Capture the cell that displays the provided text and extract its [x, y] central coordinate. 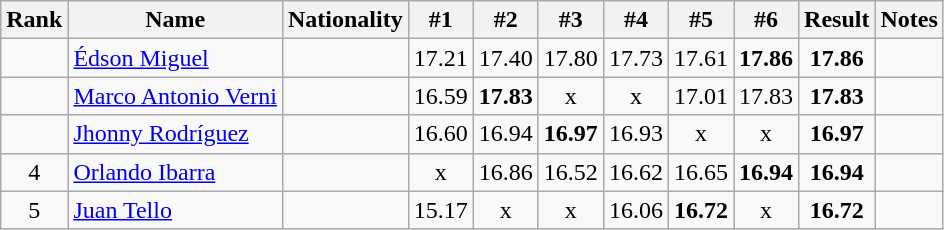
Juan Tello [176, 210]
Rank [34, 20]
Name [176, 20]
Nationality [345, 20]
Édson Miguel [176, 58]
15.17 [440, 210]
17.80 [570, 58]
Result [837, 20]
17.61 [700, 58]
Marco Antonio Verni [176, 96]
Notes [909, 20]
16.86 [506, 172]
Orlando Ibarra [176, 172]
16.52 [570, 172]
17.73 [636, 58]
16.06 [636, 210]
16.93 [636, 134]
16.59 [440, 96]
17.40 [506, 58]
4 [34, 172]
#6 [766, 20]
5 [34, 210]
#2 [506, 20]
Jhonny Rodríguez [176, 134]
16.62 [636, 172]
#5 [700, 20]
#1 [440, 20]
17.21 [440, 58]
16.65 [700, 172]
#3 [570, 20]
#4 [636, 20]
16.60 [440, 134]
17.01 [700, 96]
